Provide the (x, y) coordinate of the cell's center where the given text is located.  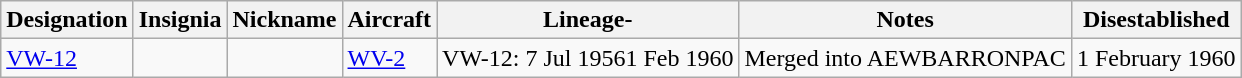
Aircraft (390, 20)
Insignia (180, 20)
VW-12 (67, 58)
Merged into AEWBARRONPAC (905, 58)
Nickname (284, 20)
WV-2 (390, 58)
VW-12: 7 Jul 19561 Feb 1960 (588, 58)
1 February 1960 (1156, 58)
Disestablished (1156, 20)
Lineage- (588, 20)
Notes (905, 20)
Designation (67, 20)
